For the text-containing cell, return its midpoint in (X, Y) coordinate format. 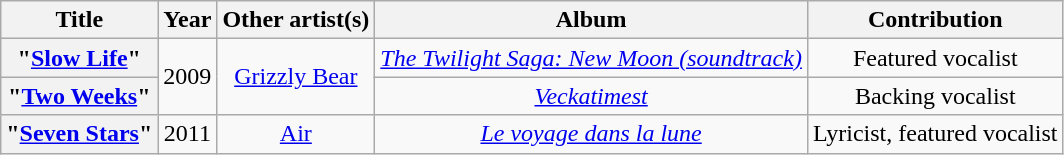
Year (188, 20)
Contribution (935, 20)
Other artist(s) (296, 20)
2009 (188, 77)
Le voyage dans la lune (592, 134)
2011 (188, 134)
Backing vocalist (935, 96)
Title (80, 20)
Air (296, 134)
Album (592, 20)
"Seven Stars" (80, 134)
"Slow Life" (80, 58)
Veckatimest (592, 96)
Grizzly Bear (296, 77)
The Twilight Saga: New Moon (soundtrack) (592, 58)
"Two Weeks" (80, 96)
Featured vocalist (935, 58)
Lyricist, featured vocalist (935, 134)
